From the cell containing the given text, extract its center point as (x, y) coordinate. 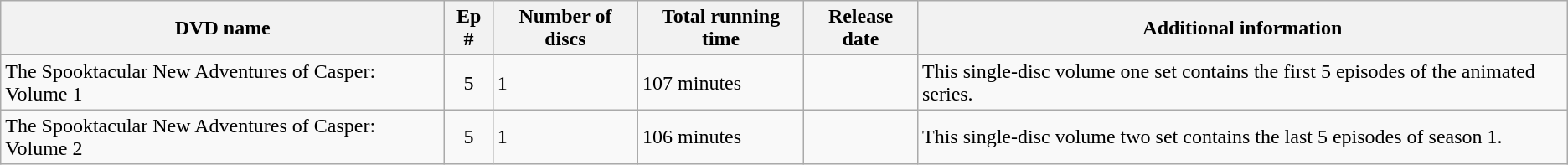
107 minutes (721, 82)
Ep # (469, 28)
This single-disc volume two set contains the last 5 episodes of season 1. (1242, 137)
Total running time (721, 28)
This single-disc volume one set contains the first 5 episodes of the animated series. (1242, 82)
106 minutes (721, 137)
DVD name (223, 28)
Additional information (1242, 28)
The Spooktacular New Adventures of Casper: Volume 1 (223, 82)
Release date (861, 28)
Number of discs (565, 28)
The Spooktacular New Adventures of Casper: Volume 2 (223, 137)
